Locate the cell with the specified text and output its (X, Y) center coordinate. 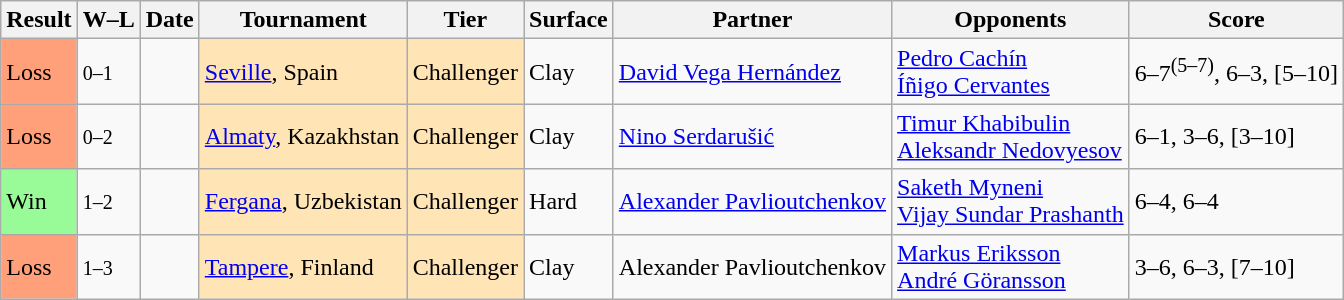
Result (39, 20)
Score (1236, 20)
Nino Serdarušić (752, 136)
6–1, 3–6, [3–10] (1236, 136)
Tier (465, 20)
Seville, Spain (303, 72)
W–L (108, 20)
3–6, 6–3, [7–10] (1236, 266)
Surface (569, 20)
1–2 (108, 202)
Timur Khabibulin Aleksandr Nedovyesov (1011, 136)
Partner (752, 20)
6–7(5–7), 6–3, [5–10] (1236, 72)
David Vega Hernández (752, 72)
Date (170, 20)
1–3 (108, 266)
Fergana, Uzbekistan (303, 202)
0–2 (108, 136)
Pedro Cachín Íñigo Cervantes (1011, 72)
Tampere, Finland (303, 266)
Win (39, 202)
6–4, 6–4 (1236, 202)
Saketh Myneni Vijay Sundar Prashanth (1011, 202)
Opponents (1011, 20)
0–1 (108, 72)
Markus Eriksson André Göransson (1011, 266)
Tournament (303, 20)
Almaty, Kazakhstan (303, 136)
Hard (569, 202)
